Find where the given text appears and provide that cell's center as [x, y] coordinate. 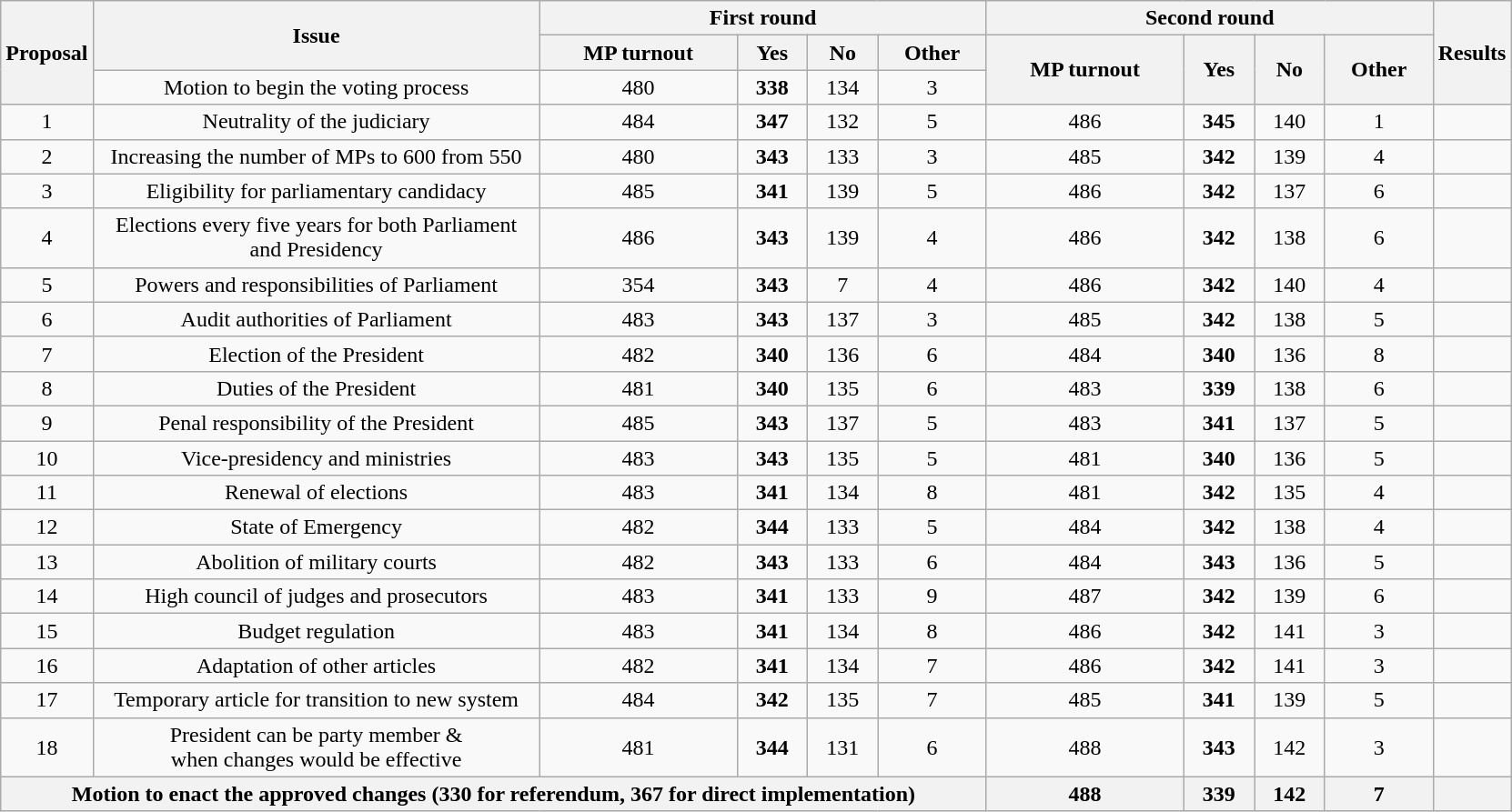
Penal responsibility of the President [317, 423]
487 [1084, 596]
Issue [317, 35]
Second round [1210, 18]
131 [842, 747]
Vice-presidency and ministries [317, 457]
Duties of the President [317, 388]
Audit authorities of Parliament [317, 319]
Eligibility for parliamentary candidacy [317, 191]
2 [47, 156]
14 [47, 596]
Renewal of elections [317, 493]
354 [639, 285]
Results [1472, 53]
Abolition of military courts [317, 562]
President can be party member & when changes would be effective [317, 747]
Increasing the number of MPs to 600 from 550 [317, 156]
16 [47, 666]
Budget regulation [317, 631]
338 [771, 87]
18 [47, 747]
15 [47, 631]
Neutrality of the judiciary [317, 122]
345 [1219, 122]
Adaptation of other articles [317, 666]
13 [47, 562]
Election of the President [317, 354]
Motion to begin the voting process [317, 87]
Motion to enact the approved changes (330 for referendum, 367 for direct implementation) [493, 794]
First round [762, 18]
Powers and responsibilities of Parliament [317, 285]
High council of judges and prosecutors [317, 596]
11 [47, 493]
17 [47, 700]
132 [842, 122]
347 [771, 122]
Elections every five years for both Parliament and Presidency [317, 238]
State of Emergency [317, 527]
12 [47, 527]
10 [47, 457]
Proposal [47, 53]
Temporary article for transition to new system [317, 700]
